Return [x, y] of the center of cell containing provided text 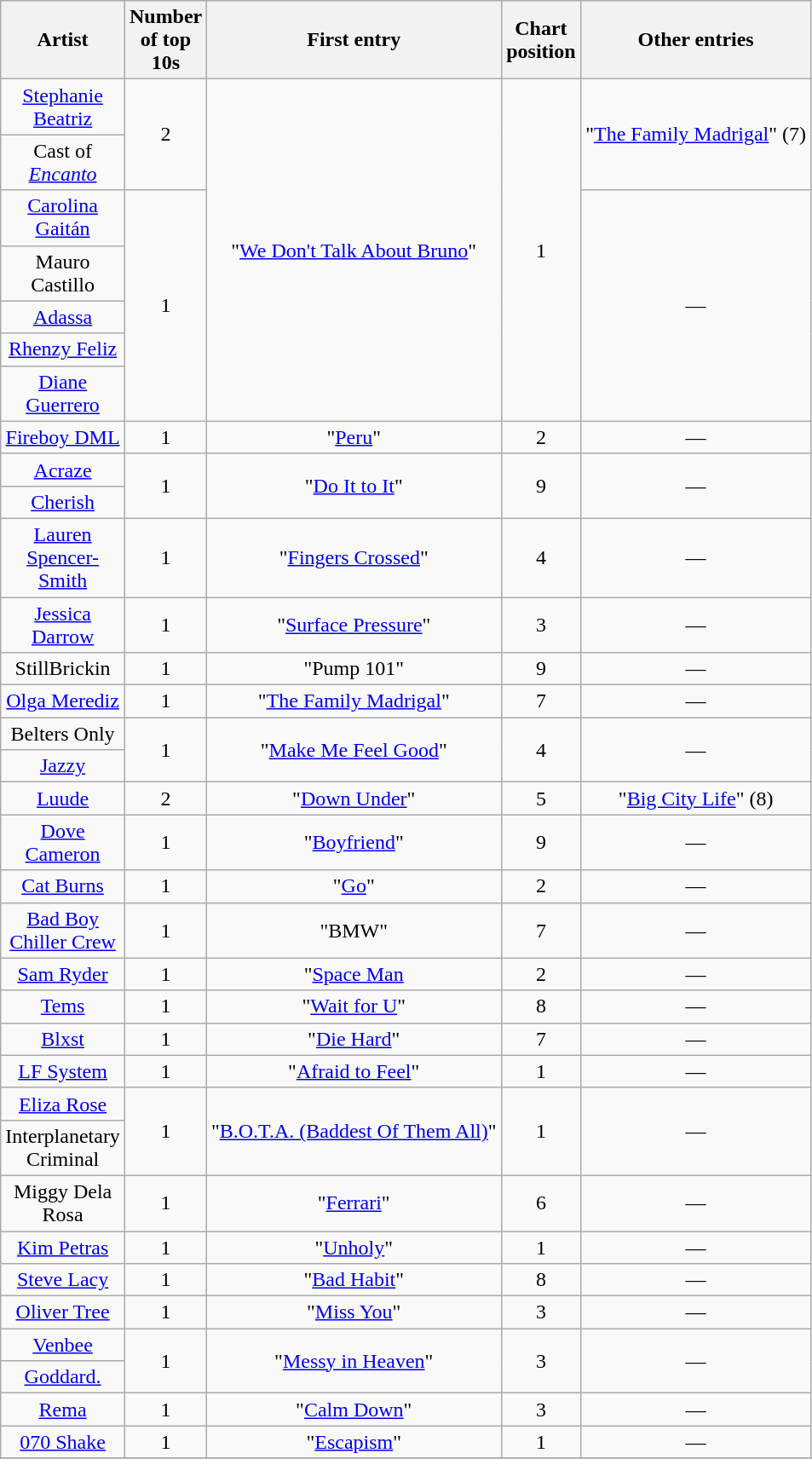
"The Family Madrigal" [354, 701]
"Surface Pressure" [354, 624]
Mauro Castillo [63, 273]
Adassa [63, 317]
StillBrickin [63, 669]
Artist [63, 40]
"Peru" [354, 437]
"Calm Down" [354, 1410]
Belters Only [63, 734]
6 [541, 1203]
Kim Petras [63, 1247]
5 [541, 799]
"Bad Habit" [354, 1280]
Tems [63, 1006]
Eliza Rose [63, 1104]
"Die Hard" [354, 1039]
Venbee [63, 1345]
"Make Me Feel Good" [354, 750]
Blxst [63, 1039]
Lauren Spencer-Smith [63, 557]
"B.O.T.A. (Baddest Of Them All)" [354, 1132]
Oliver Tree [63, 1312]
"Space Man [354, 974]
Luude [63, 799]
"Unholy" [354, 1247]
"Afraid to Feel" [354, 1071]
Chart position [541, 40]
"Ferrari" [354, 1203]
Cherish [63, 502]
070 Shake [63, 1442]
Rema [63, 1410]
Jessica Darrow [63, 624]
Olga Merediz [63, 701]
Goddard. [63, 1377]
Jazzy [63, 766]
Dove Cameron [63, 842]
First entry [354, 40]
"Fingers Crossed" [354, 557]
Interplanetary Criminal [63, 1147]
Cat Burns [63, 886]
Stephanie Beatriz [63, 107]
Rhenzy Feliz [63, 349]
Cast of Encanto [63, 162]
"BMW" [354, 931]
"Escapism" [354, 1442]
Fireboy DML [63, 437]
"Boyfriend" [354, 842]
"Pump 101" [354, 669]
Number of top 10s [165, 40]
Other entries [696, 40]
"We Don't Talk About Bruno" [354, 251]
Diane Guerrero [63, 394]
Miggy Dela Rosa [63, 1203]
"Do It to It" [354, 486]
"Go" [354, 886]
Acraze [63, 470]
"Big City Life" (8) [696, 799]
Bad Boy Chiller Crew [63, 931]
Carolina Gaitán [63, 218]
LF System [63, 1071]
Steve Lacy [63, 1280]
"Miss You" [354, 1312]
"Messy in Heaven" [354, 1361]
Sam Ryder [63, 974]
"The Family Madrigal" (7) [696, 135]
"Wait for U" [354, 1006]
"Down Under" [354, 799]
